Output the [X, Y] coordinate of the center of the cell containing the given text.  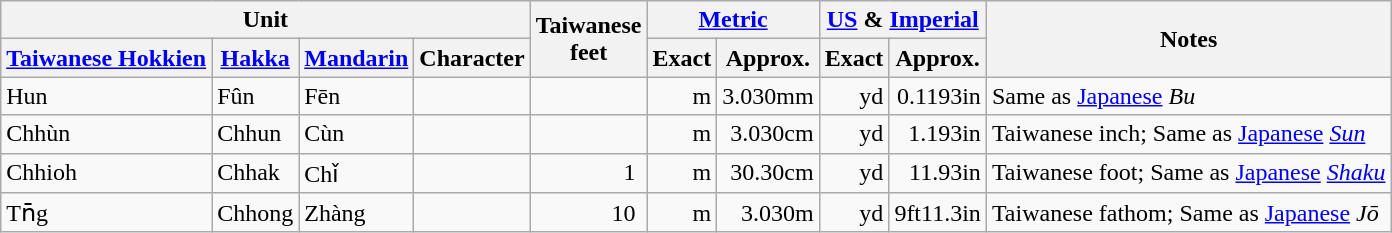
Character [472, 58]
Taiwanese fathom; Same as Japanese Jō [1188, 213]
Chǐ [356, 173]
Cùn [356, 134]
Chhun [256, 134]
Zhàng [356, 213]
Unit [266, 20]
0.1193in [938, 96]
Taiwanese Hokkien [106, 58]
Chhioh [106, 173]
Hakka [256, 58]
Metric [733, 20]
Tn̄g [106, 213]
Taiwanese foot; Same as Japanese Shaku [1188, 173]
9ft11.3in [938, 213]
1 [588, 173]
10 [588, 213]
Fēn [356, 96]
Hun [106, 96]
Taiwanese inch; Same as Japanese Sun [1188, 134]
Taiwanesefeet [588, 39]
Chhùn [106, 134]
30.30cm [768, 173]
Mandarin [356, 58]
US & Imperial [902, 20]
Fûn [256, 96]
3.030mm [768, 96]
3.030m [768, 213]
3.030cm [768, 134]
Notes [1188, 39]
1.193in [938, 134]
Same as Japanese Bu [1188, 96]
Chhong [256, 213]
11.93in [938, 173]
Chhak [256, 173]
